Search for the cell housing the specified text and yield its (x, y) center coordinate. 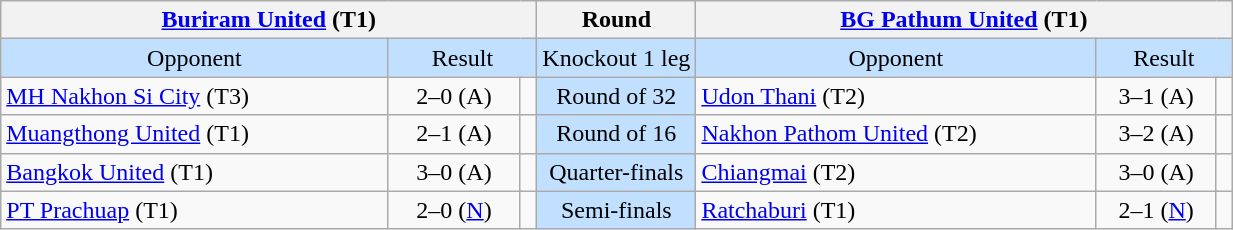
Nakhon Pathom United (T2) (896, 134)
Bangkok United (T1) (194, 172)
MH Nakhon Si City (T3) (194, 96)
Muangthong United (T1) (194, 134)
Knockout 1 leg (616, 58)
2–1 (A) (454, 134)
Round of 16 (616, 134)
Udon Thani (T2) (896, 96)
Quarter-finals (616, 172)
3–1 (A) (1156, 96)
2–1 (N) (1156, 210)
PT Prachuap (T1) (194, 210)
2–0 (N) (454, 210)
Round (616, 20)
Chiangmai (T2) (896, 172)
2–0 (A) (454, 96)
Buriram United (T1) (269, 20)
Ratchaburi (T1) (896, 210)
Semi-finals (616, 210)
BG Pathum United (T1) (964, 20)
3–2 (A) (1156, 134)
Round of 32 (616, 96)
